Provide the [x, y] coordinate of the cell's center where the given text is located.  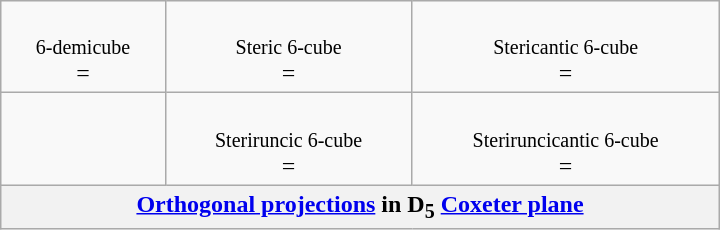
Stericantic 6-cube = [566, 47]
Orthogonal projections in D5 Coxeter plane [360, 207]
6-demicube = [83, 47]
Steriruncic 6-cube = [288, 139]
Steriruncicantic 6-cube = [566, 139]
Steric 6-cube = [288, 47]
